Extract the [X, Y] coordinate from the center of the cell holding the provided text.  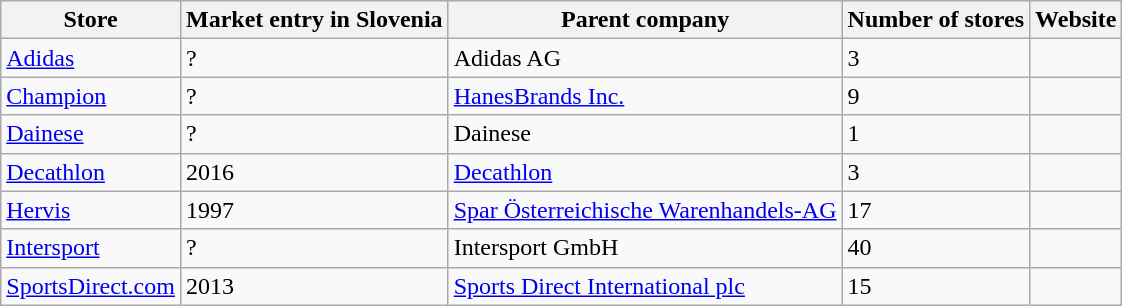
17 [936, 210]
40 [936, 248]
HanesBrands Inc. [645, 96]
Website [1076, 20]
Intersport [91, 248]
Number of stores [936, 20]
Store [91, 20]
15 [936, 286]
9 [936, 96]
2016 [314, 172]
Adidas [91, 58]
Hervis [91, 210]
Market entry in Slovenia [314, 20]
Intersport GmbH [645, 248]
1997 [314, 210]
Champion [91, 96]
Sports Direct International plc [645, 286]
1 [936, 134]
2013 [314, 286]
Adidas AG [645, 58]
Parent company [645, 20]
SportsDirect.com [91, 286]
Spar Österreichische Warenhandels-AG [645, 210]
